Scan for the cell matching the given text and deliver its [x, y] coordinate at center. 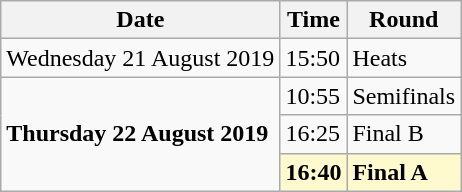
Time [314, 20]
Date [140, 20]
16:40 [314, 172]
Final B [404, 134]
Thursday 22 August 2019 [140, 134]
Semifinals [404, 96]
Round [404, 20]
Wednesday 21 August 2019 [140, 58]
15:50 [314, 58]
16:25 [314, 134]
10:55 [314, 96]
Final A [404, 172]
Heats [404, 58]
